Scan for the cell matching the given text and deliver its [x, y] coordinate at center. 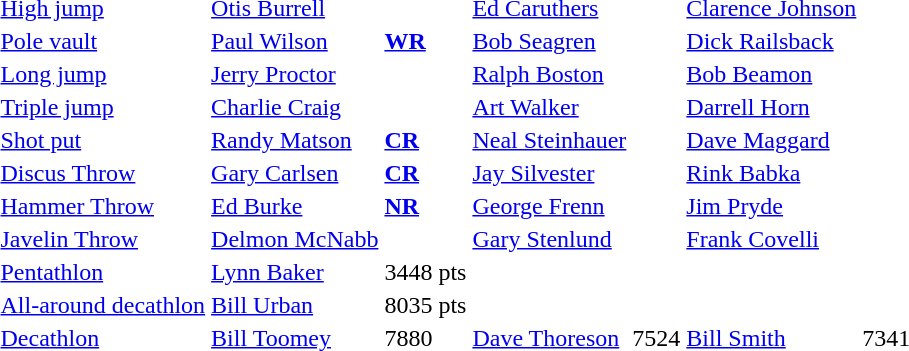
Paul Wilson [295, 41]
George Frenn [550, 206]
Dave Maggard [772, 140]
Art Walker [550, 107]
Neal Steinhauer [550, 140]
Gary Carlsen [295, 173]
Bob Seagren [550, 41]
Charlie Craig [295, 107]
Darrell Horn [772, 107]
3448 pts [426, 272]
Ralph Boston [550, 74]
Jay Silvester [550, 173]
Bob Beamon [772, 74]
Lynn Baker [295, 272]
Jerry Proctor [295, 74]
Frank Covelli [772, 239]
Bill Urban [295, 305]
Rink Babka [772, 173]
Delmon McNabb [295, 239]
Randy Matson [295, 140]
Gary Stenlund [550, 239]
NR [426, 206]
8035 pts [426, 305]
Ed Burke [295, 206]
WR [426, 41]
Jim Pryde [772, 206]
Dick Railsback [772, 41]
